Find where the given text appears and provide that cell's center as (x, y) coordinate. 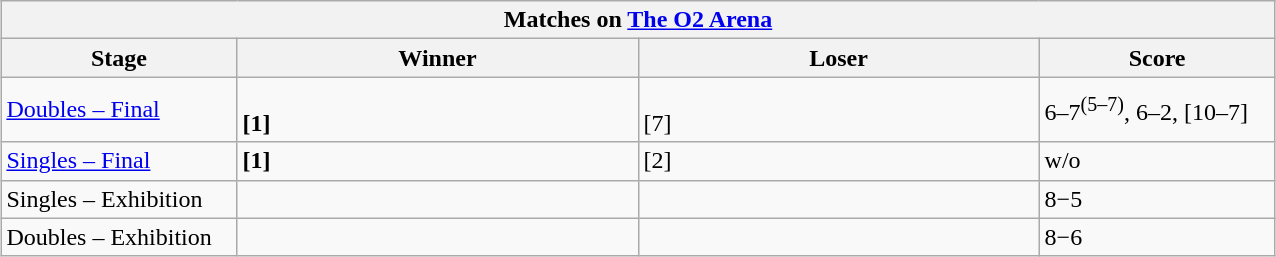
Doubles – Final (119, 110)
Doubles – Exhibition (119, 237)
6–7(5–7), 6–2, [10–7] (1157, 110)
Singles – Final (119, 161)
Score (1157, 58)
[2] (838, 161)
Winner (438, 58)
8−6 (1157, 237)
[7] (838, 110)
Loser (838, 58)
Matches on The O2 Arena (638, 20)
Singles – Exhibition (119, 199)
8−5 (1157, 199)
Stage (119, 58)
w/o (1157, 161)
